Search for the cell housing the specified text and yield its (x, y) center coordinate. 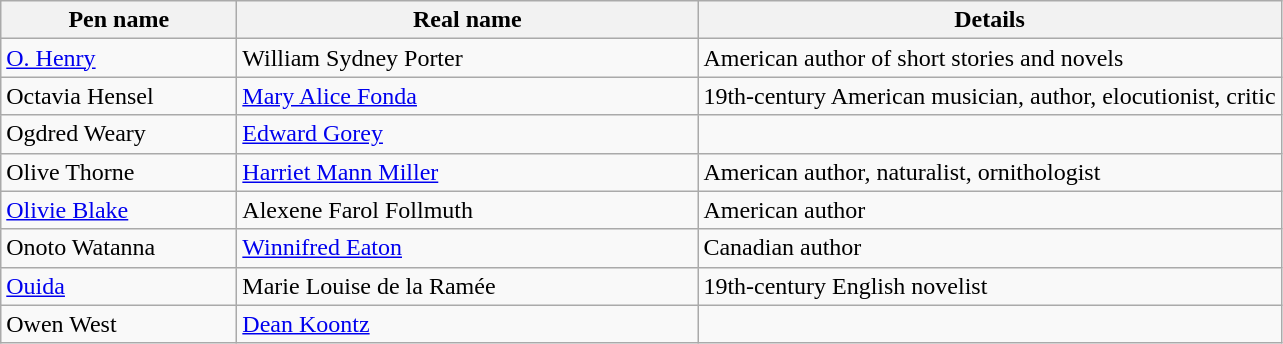
Owen West (119, 324)
Octavia Hensel (119, 96)
Winnifred Eaton (468, 248)
Ogdred Weary (119, 134)
Edward Gorey (468, 134)
Real name (468, 20)
Mary Alice Fonda (468, 96)
American author of short stories and novels (990, 58)
Onoto Watanna (119, 248)
19th-century American musician, author, elocutionist, critic (990, 96)
American author, naturalist, ornithologist (990, 172)
Details (990, 20)
Olive Thorne (119, 172)
Marie Louise de la Ramée (468, 286)
American author (990, 210)
Alexene Farol Follmuth (468, 210)
Dean Koontz (468, 324)
O. Henry (119, 58)
Olivie Blake (119, 210)
Pen name (119, 20)
Ouida (119, 286)
19th-century English novelist (990, 286)
William Sydney Porter (468, 58)
Canadian author (990, 248)
Harriet Mann Miller (468, 172)
